For the text-containing cell, return its midpoint in (x, y) coordinate format. 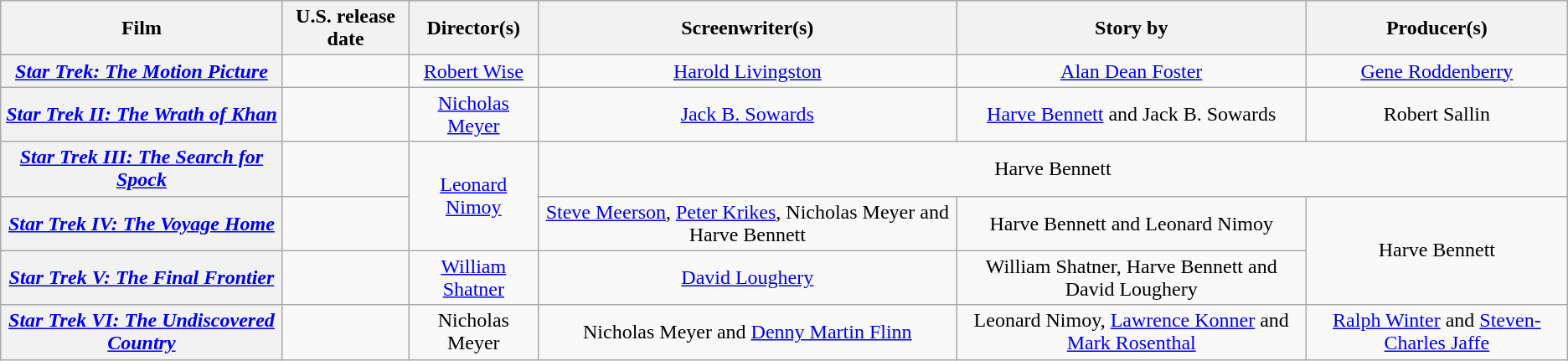
Star Trek II: The Wrath of Khan (142, 114)
Harve Bennett and Jack B. Sowards (1131, 114)
Star Trek VI: The Undiscovered Country (142, 332)
Producer(s) (1436, 28)
Alan Dean Foster (1131, 71)
William Shatner, Harve Bennett and David Loughery (1131, 278)
Story by (1131, 28)
William Shatner (474, 278)
Nicholas Meyer and Denny Martin Flinn (747, 332)
Harold Livingston (747, 71)
Harve Bennett and Leonard Nimoy (1131, 223)
Leonard Nimoy (474, 196)
U.S. release date (345, 28)
Star Trek: The Motion Picture (142, 71)
Star Trek IV: The Voyage Home (142, 223)
Film (142, 28)
Star Trek V: The Final Frontier (142, 278)
Jack B. Sowards (747, 114)
Robert Wise (474, 71)
Director(s) (474, 28)
Gene Roddenberry (1436, 71)
Star Trek III: The Search for Spock (142, 169)
Steve Meerson, Peter Krikes, Nicholas Meyer and Harve Bennett (747, 223)
Ralph Winter and Steven-Charles Jaffe (1436, 332)
Robert Sallin (1436, 114)
David Loughery (747, 278)
Screenwriter(s) (747, 28)
Leonard Nimoy, Lawrence Konner and Mark Rosenthal (1131, 332)
